Provide the [X, Y] coordinate of the cell's center where the given text is located.  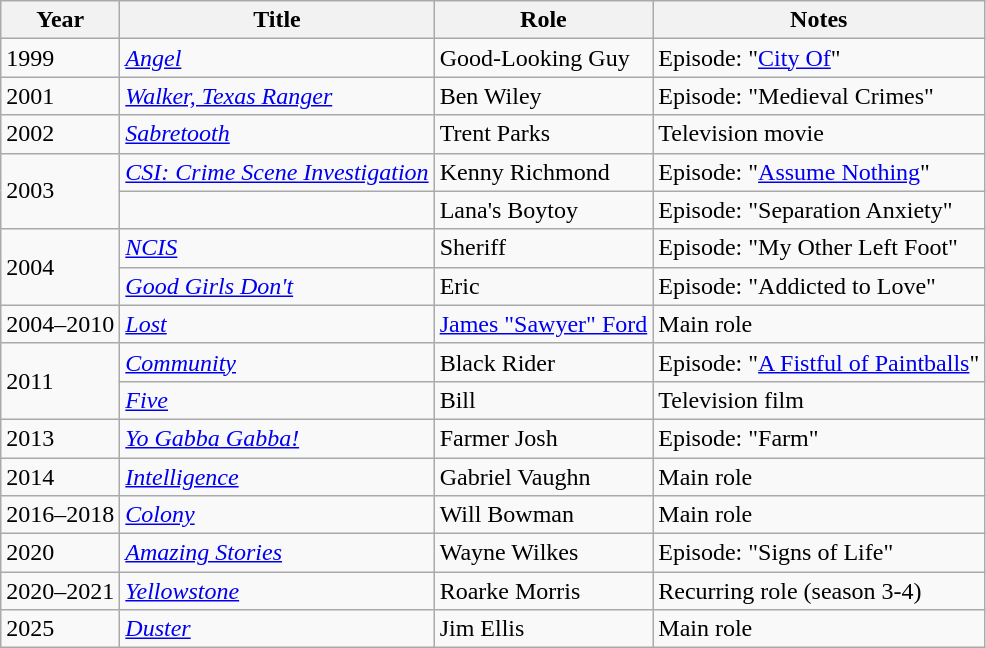
Episode: "Separation Anxiety" [819, 210]
Notes [819, 20]
Television movie [819, 134]
Bill [544, 400]
2020–2021 [60, 591]
Wayne Wilkes [544, 553]
CSI: Crime Scene Investigation [277, 172]
Year [60, 20]
Sheriff [544, 248]
2025 [60, 629]
Intelligence [277, 477]
Lost [277, 324]
Duster [277, 629]
Colony [277, 515]
Episode: "My Other Left Foot" [819, 248]
Roarke Morris [544, 591]
Sabretooth [277, 134]
2004 [60, 267]
Kenny Richmond [544, 172]
Walker, Texas Ranger [277, 96]
Role [544, 20]
Episode: "Farm" [819, 438]
Community [277, 362]
2011 [60, 381]
Episode: "Signs of Life" [819, 553]
Good-Looking Guy [544, 58]
Television film [819, 400]
Eric [544, 286]
2020 [60, 553]
Yo Gabba Gabba! [277, 438]
Title [277, 20]
Episode: "Assume Nothing" [819, 172]
Episode: "City Of" [819, 58]
Jim Ellis [544, 629]
Farmer Josh [544, 438]
Will Bowman [544, 515]
Good Girls Don't [277, 286]
Angel [277, 58]
James "Sawyer" Ford [544, 324]
Five [277, 400]
2003 [60, 191]
NCIS [277, 248]
Ben Wiley [544, 96]
Episode: "Addicted to Love" [819, 286]
2016–2018 [60, 515]
Gabriel Vaughn [544, 477]
1999 [60, 58]
Yellowstone [277, 591]
2004–2010 [60, 324]
Trent Parks [544, 134]
Episode: "A Fistful of Paintballs" [819, 362]
2014 [60, 477]
2001 [60, 96]
Amazing Stories [277, 553]
Black Rider [544, 362]
Episode: "Medieval Crimes" [819, 96]
Recurring role (season 3-4) [819, 591]
2002 [60, 134]
2013 [60, 438]
Lana's Boytoy [544, 210]
